Locate the cell with the specified text and output its [X, Y] center coordinate. 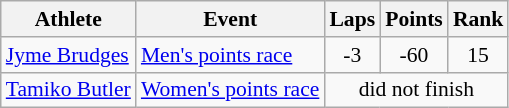
Men's points race [230, 55]
Rank [478, 19]
Jyme Brudges [68, 55]
-3 [352, 55]
Points [414, 19]
Event [230, 19]
-60 [414, 55]
did not finish [416, 90]
Women's points race [230, 90]
15 [478, 55]
Laps [352, 19]
Tamiko Butler [68, 90]
Athlete [68, 19]
